Output the (X, Y) coordinate of the center of the cell containing the given text.  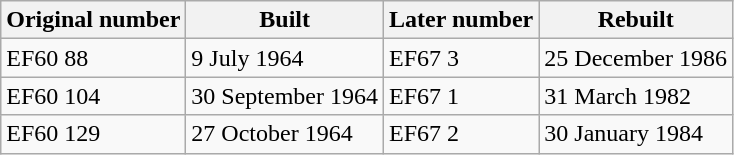
30 January 1984 (636, 134)
31 March 1982 (636, 96)
Later number (462, 20)
27 October 1964 (285, 134)
EF60 104 (94, 96)
EF67 3 (462, 58)
EF67 1 (462, 96)
9 July 1964 (285, 58)
Built (285, 20)
Original number (94, 20)
EF67 2 (462, 134)
EF60 88 (94, 58)
25 December 1986 (636, 58)
30 September 1964 (285, 96)
Rebuilt (636, 20)
EF60 129 (94, 134)
